Extract the [x, y] coordinate from the center of the cell holding the provided text.  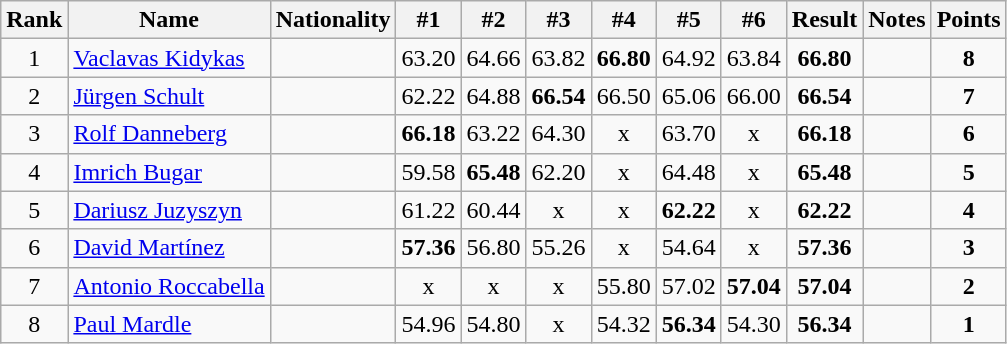
62.20 [558, 172]
54.96 [428, 324]
Points [968, 20]
Notes [897, 20]
#5 [688, 20]
Rolf Danneberg [169, 134]
64.88 [494, 96]
66.00 [754, 96]
#3 [558, 20]
54.30 [754, 324]
64.48 [688, 172]
55.26 [558, 248]
Nationality [333, 20]
Result [824, 20]
54.80 [494, 324]
63.82 [558, 58]
60.44 [494, 210]
63.84 [754, 58]
55.80 [624, 286]
63.22 [494, 134]
64.92 [688, 58]
Antonio Roccabella [169, 286]
#2 [494, 20]
Vaclavas Kidykas [169, 58]
David Martínez [169, 248]
#6 [754, 20]
Jürgen Schult [169, 96]
Paul Mardle [169, 324]
63.70 [688, 134]
Rank [34, 20]
Dariusz Juzyszyn [169, 210]
64.30 [558, 134]
54.32 [624, 324]
64.66 [494, 58]
63.20 [428, 58]
61.22 [428, 210]
54.64 [688, 248]
57.02 [688, 286]
59.58 [428, 172]
Imrich Bugar [169, 172]
65.06 [688, 96]
#1 [428, 20]
#4 [624, 20]
66.50 [624, 96]
56.80 [494, 248]
Name [169, 20]
